Output the [x, y] coordinate of the center of the cell containing the given text.  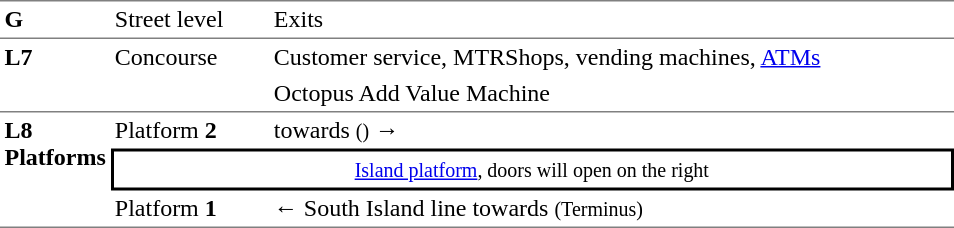
← South Island line towards (Terminus) [611, 209]
Island platform, doors will open on the right [532, 169]
Exits [611, 20]
Customer service, MTRShops, vending machines, ATMs [611, 57]
towards () → [611, 130]
Platform 1 [190, 209]
Street level [190, 20]
L8Platforms [55, 170]
L7 [55, 76]
Octopus Add Value Machine [611, 94]
Concourse [190, 76]
G [55, 20]
Platform 2 [190, 130]
